Determine the (X, Y) coordinate at the center of the cell enclosing the given text.  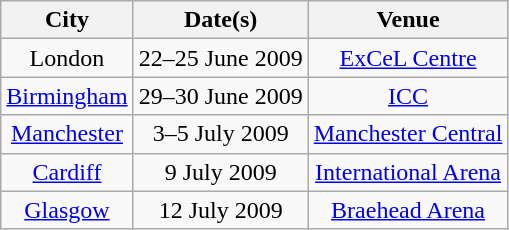
12 July 2009 (220, 210)
City (67, 20)
Birmingham (67, 96)
Manchester (67, 134)
ICC (408, 96)
Cardiff (67, 172)
Manchester Central (408, 134)
3–5 July 2009 (220, 134)
9 July 2009 (220, 172)
Venue (408, 20)
Glasgow (67, 210)
London (67, 58)
Braehead Arena (408, 210)
ExCeL Centre (408, 58)
29–30 June 2009 (220, 96)
International Arena (408, 172)
Date(s) (220, 20)
22–25 June 2009 (220, 58)
